From the cell containing the given text, extract its center point as (X, Y) coordinate. 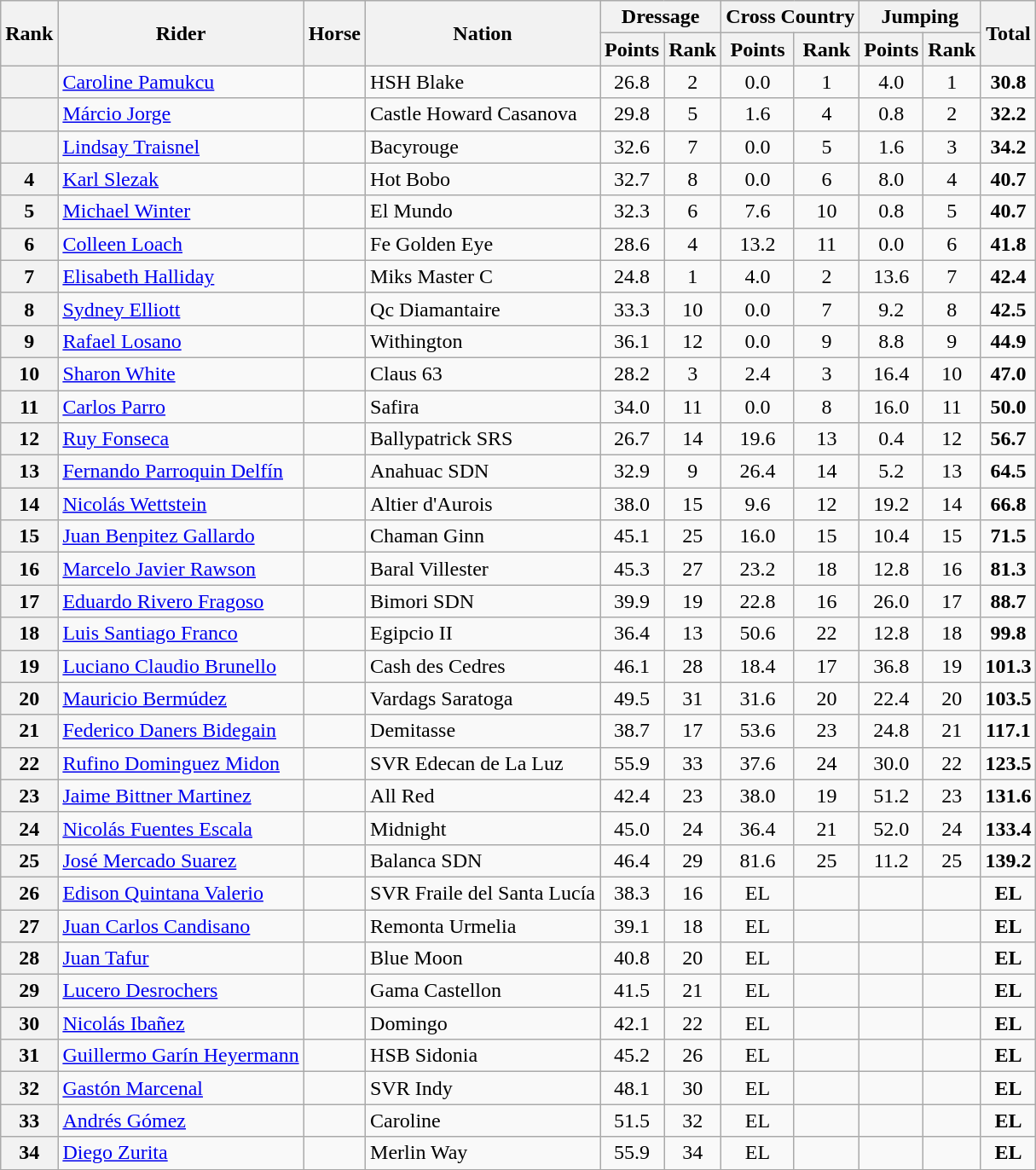
Withington (483, 341)
123.5 (1008, 763)
Gama Castellon (483, 991)
Bimori SDN (483, 601)
Altier d'Aurois (483, 504)
64.5 (1008, 472)
2.4 (758, 374)
Lindsay Traisnel (181, 147)
32.9 (633, 472)
Nicolás Ibañez (181, 1023)
88.7 (1008, 601)
41.8 (1008, 244)
El Mundo (483, 211)
Anahuac SDN (483, 472)
0.4 (892, 439)
99.8 (1008, 634)
Cash des Cedres (483, 666)
Jaime Bittner Martinez (181, 796)
32.7 (633, 179)
45.3 (633, 569)
Balanca SDN (483, 860)
28.2 (633, 374)
Total (1008, 33)
Marcelo Javier Rawson (181, 569)
26.4 (758, 472)
Cross Country (790, 17)
117.1 (1008, 731)
Fernando Parroquin Delfín (181, 472)
Elisabeth Halliday (181, 276)
Safira (483, 407)
HSB Sidonia (483, 1056)
33.3 (633, 309)
32.3 (633, 211)
Guillermo Garín Heyermann (181, 1056)
51.2 (892, 796)
José Mercado Suarez (181, 860)
81.6 (758, 860)
Edison Quintana Valerio (181, 893)
Vardags Saratoga (483, 698)
9.6 (758, 504)
5.2 (892, 472)
Michael Winter (181, 211)
Sharon White (181, 374)
11.2 (892, 860)
81.3 (1008, 569)
Federico Daners Bidegain (181, 731)
SVR Fraile del Santa Lucía (483, 893)
Jumping (920, 17)
Juan Tafur (181, 959)
56.7 (1008, 439)
8.8 (892, 341)
51.5 (633, 1121)
48.1 (633, 1088)
8.0 (892, 179)
19.6 (758, 439)
13.2 (758, 244)
Castle Howard Casanova (483, 114)
32.2 (1008, 114)
38.7 (633, 731)
36.8 (892, 666)
52.0 (892, 828)
Fe Golden Eye (483, 244)
71.5 (1008, 536)
7.6 (758, 211)
Egipcio II (483, 634)
26.7 (633, 439)
53.6 (758, 731)
37.6 (758, 763)
Rafael Losano (181, 341)
Ballypatrick SRS (483, 439)
38.3 (633, 893)
26.8 (633, 82)
50.0 (1008, 407)
Merlin Way (483, 1153)
34.0 (633, 407)
Miks Master C (483, 276)
Midnight (483, 828)
45.0 (633, 828)
Qc Diamantaire (483, 309)
Lucero Desrochers (181, 991)
36.1 (633, 341)
131.6 (1008, 796)
Ruy Fonseca (181, 439)
Claus 63 (483, 374)
Juan Carlos Candisano (181, 925)
Karl Slezak (181, 179)
23.2 (758, 569)
Domingo (483, 1023)
19.2 (892, 504)
46.4 (633, 860)
Diego Zurita (181, 1153)
16.4 (892, 374)
HSH Blake (483, 82)
22.8 (758, 601)
40.8 (633, 959)
Bacyrouge (483, 147)
All Red (483, 796)
Horse (334, 33)
50.6 (758, 634)
101.3 (1008, 666)
133.4 (1008, 828)
SVR Indy (483, 1088)
13.6 (892, 276)
Carlos Parro (181, 407)
18.4 (758, 666)
Caroline Pamukcu (181, 82)
Colleen Loach (181, 244)
Baral Villester (483, 569)
9.2 (892, 309)
10.4 (892, 536)
42.5 (1008, 309)
46.1 (633, 666)
Eduardo Rivero Fragoso (181, 601)
Sydney Elliott (181, 309)
Caroline (483, 1121)
Hot Bobo (483, 179)
Demitasse (483, 731)
139.2 (1008, 860)
Nation (483, 33)
26.0 (892, 601)
Blue Moon (483, 959)
Juan Benpitez Gallardo (181, 536)
47.0 (1008, 374)
103.5 (1008, 698)
42.1 (633, 1023)
22.4 (892, 698)
30.0 (892, 763)
Luis Santiago Franco (181, 634)
Nicolás Wettstein (181, 504)
Luciano Claudio Brunello (181, 666)
Andrés Gómez (181, 1121)
Nicolás Fuentes Escala (181, 828)
34.2 (1008, 147)
28.6 (633, 244)
31.6 (758, 698)
39.9 (633, 601)
Chaman Ginn (483, 536)
45.2 (633, 1056)
30.8 (1008, 82)
49.5 (633, 698)
41.5 (633, 991)
SVR Edecan de La Luz (483, 763)
Rufino Dominguez Midon (181, 763)
45.1 (633, 536)
Dressage (661, 17)
66.8 (1008, 504)
Gastón Marcenal (181, 1088)
Márcio Jorge (181, 114)
32.6 (633, 147)
29.8 (633, 114)
39.1 (633, 925)
Rider (181, 33)
44.9 (1008, 341)
Remonta Urmelia (483, 925)
Mauricio Bermúdez (181, 698)
